Find where the given text appears and provide that cell's center as [x, y] coordinate. 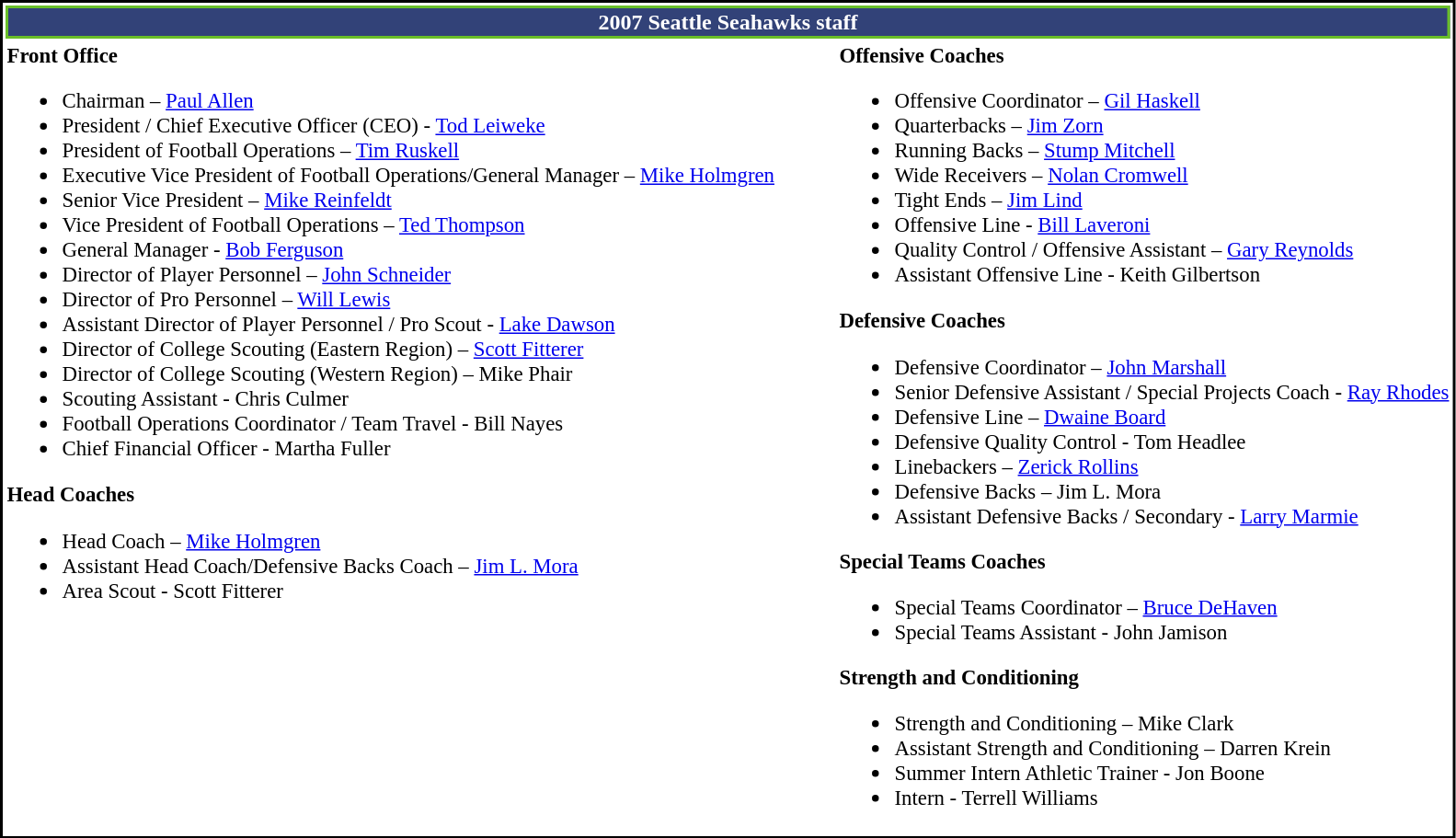
2007 Seattle Seahawks staff [728, 22]
